Capture the cell that displays the provided text and extract its (X, Y) central coordinate. 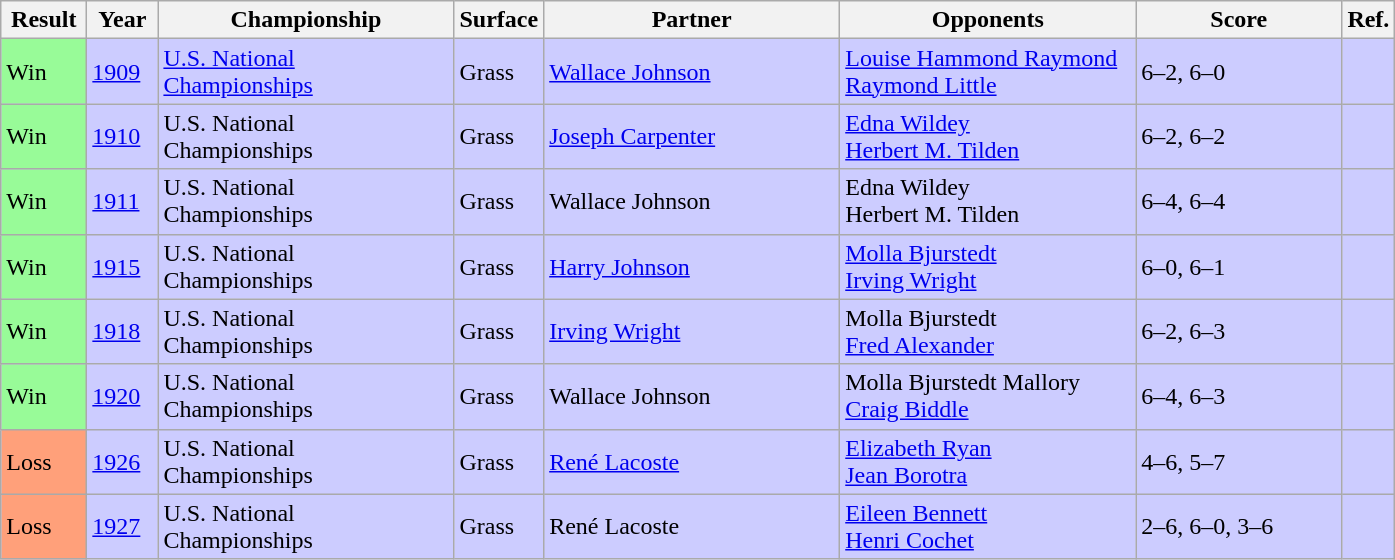
6–4, 6–3 (1239, 396)
Louise Hammond Raymond Raymond Little (988, 72)
Joseph Carpenter (692, 136)
4–6, 5–7 (1239, 462)
6–2, 6–0 (1239, 72)
1911 (122, 202)
Result (44, 20)
Elizabeth Ryan Jean Borotra (988, 462)
1920 (122, 396)
Surface (499, 20)
6–0, 6–1 (1239, 266)
2–6, 6–0, 3–6 (1239, 526)
Partner (692, 20)
1918 (122, 332)
6–2, 6–2 (1239, 136)
6–4, 6–4 (1239, 202)
1915 (122, 266)
1927 (122, 526)
Ref. (1368, 20)
Molla Bjurstedt Fred Alexander (988, 332)
Molla Bjurstedt Irving Wright (988, 266)
Championship (306, 20)
Opponents (988, 20)
Score (1239, 20)
1909 (122, 72)
Eileen Bennett Henri Cochet (988, 526)
1926 (122, 462)
Year (122, 20)
6–2, 6–3 (1239, 332)
Harry Johnson (692, 266)
Molla Bjurstedt Mallory Craig Biddle (988, 396)
Irving Wright (692, 332)
1910 (122, 136)
